Provide the [x, y] coordinate of the cell's center where the given text is located.  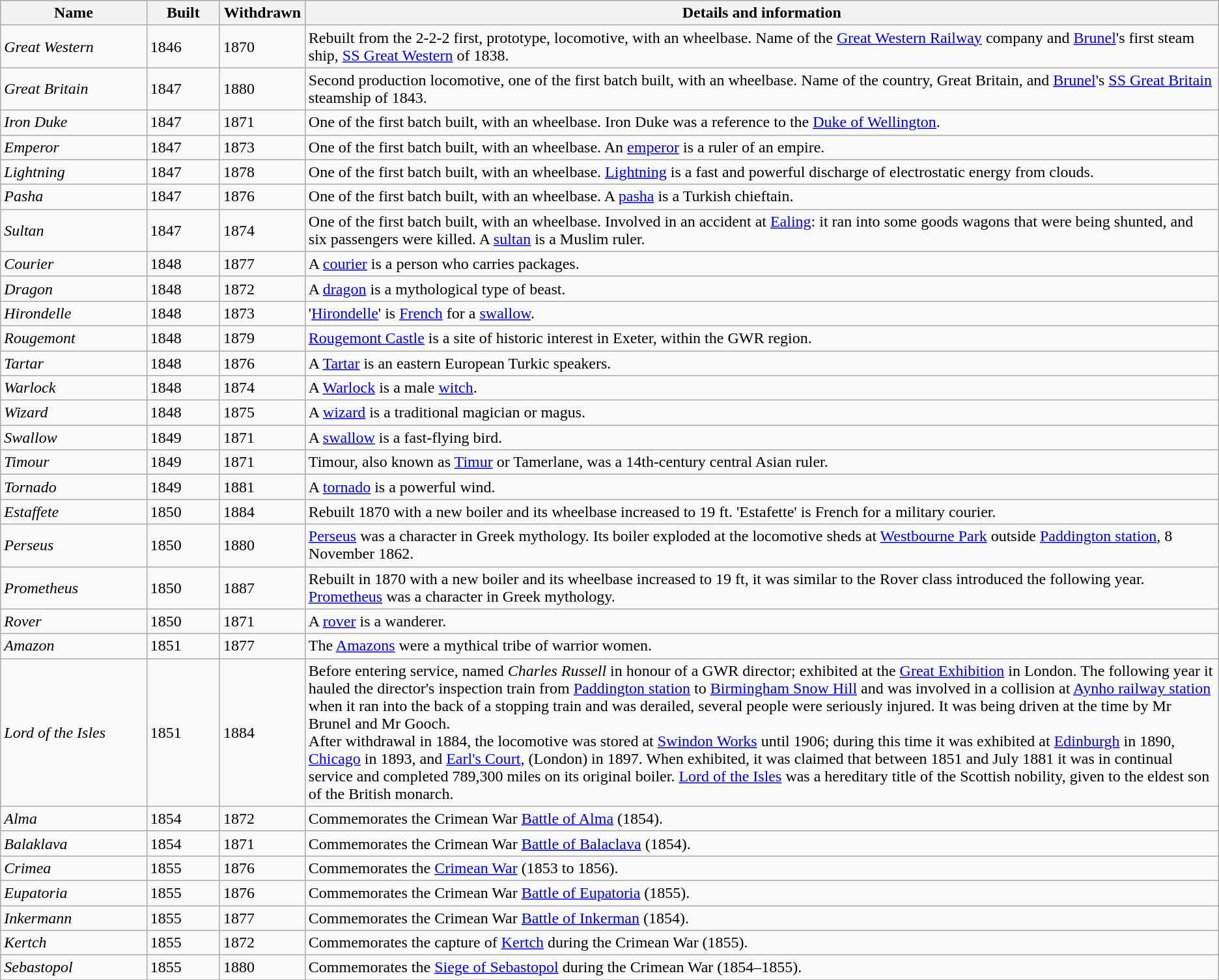
Pasha [74, 197]
Commemorates the Crimean War Battle of Alma (1854). [762, 819]
A dragon is a mythological type of beast. [762, 288]
Prometheus [74, 587]
1881 [262, 487]
1846 [183, 47]
'Hirondelle' is French for a swallow. [762, 313]
Courier [74, 264]
Sultan [74, 231]
One of the first batch built, with an wheelbase. Iron Duke was a reference to the Duke of Wellington. [762, 122]
Iron Duke [74, 122]
Commemorates the Crimean War Battle of Inkerman (1854). [762, 917]
Estaffete [74, 512]
Crimea [74, 868]
A wizard is a traditional magician or magus. [762, 413]
1879 [262, 338]
Perseus [74, 546]
Swallow [74, 438]
Lord of the Isles [74, 732]
A tornado is a powerful wind. [762, 487]
Amazon [74, 646]
Withdrawn [262, 13]
Timour, also known as Timur or Tamerlane, was a 14th-century central Asian ruler. [762, 462]
1878 [262, 172]
Emperor [74, 147]
Rougemont Castle is a site of historic interest in Exeter, within the GWR region. [762, 338]
A rover is a wanderer. [762, 621]
Dragon [74, 288]
Tartar [74, 363]
Sebastopol [74, 968]
1887 [262, 587]
The Amazons were a mythical tribe of warrior women. [762, 646]
Wizard [74, 413]
Commemorates the Crimean War Battle of Balaclava (1854). [762, 843]
Tornado [74, 487]
Inkermann [74, 917]
Name [74, 13]
Built [183, 13]
Great Western [74, 47]
Rougemont [74, 338]
Commemorates the capture of Kertch during the Crimean War (1855). [762, 943]
A Warlock is a male witch. [762, 388]
One of the first batch built, with an wheelbase. Lightning is a fast and powerful discharge of electrostatic energy from clouds. [762, 172]
Details and information [762, 13]
1875 [262, 413]
1870 [262, 47]
Timour [74, 462]
Hirondelle [74, 313]
Kertch [74, 943]
A Tartar is an eastern European Turkic speakers. [762, 363]
One of the first batch built, with an wheelbase. A pasha is a Turkish chieftain. [762, 197]
Warlock [74, 388]
Commemorates the Siege of Sebastopol during the Crimean War (1854–1855). [762, 968]
Rover [74, 621]
Lightning [74, 172]
Balaklava [74, 843]
A swallow is a fast-flying bird. [762, 438]
Eupatoria [74, 893]
Alma [74, 819]
Rebuilt 1870 with a new boiler and its wheelbase increased to 19 ft. 'Estafette' is French for a military courier. [762, 512]
A courier is a person who carries packages. [762, 264]
Commemorates the Crimean War Battle of Eupatoria (1855). [762, 893]
Great Britain [74, 89]
Commemorates the Crimean War (1853 to 1856). [762, 868]
One of the first batch built, with an wheelbase. An emperor is a ruler of an empire. [762, 147]
